Extract the (X, Y) coordinate from the center of the cell holding the provided text.  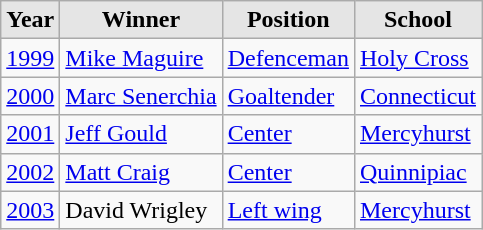
1999 (30, 58)
Goaltender (288, 96)
Year (30, 20)
Left wing (288, 210)
David Wrigley (141, 210)
Quinnipiac (418, 172)
Position (288, 20)
Connecticut (418, 96)
Mike Maguire (141, 58)
Winner (141, 20)
2003 (30, 210)
Holy Cross (418, 58)
2002 (30, 172)
Matt Craig (141, 172)
Jeff Gould (141, 134)
Marc Senerchia (141, 96)
2001 (30, 134)
Defenceman (288, 58)
2000 (30, 96)
School (418, 20)
